Return the (x, y) coordinate for the center point of the cell that contains the specified text.  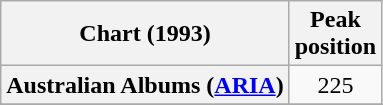
225 (335, 85)
Australian Albums (ARIA) (145, 85)
Peakposition (335, 34)
Chart (1993) (145, 34)
